Detect which cell encompasses the target text, then output its [x, y] center coordinate. 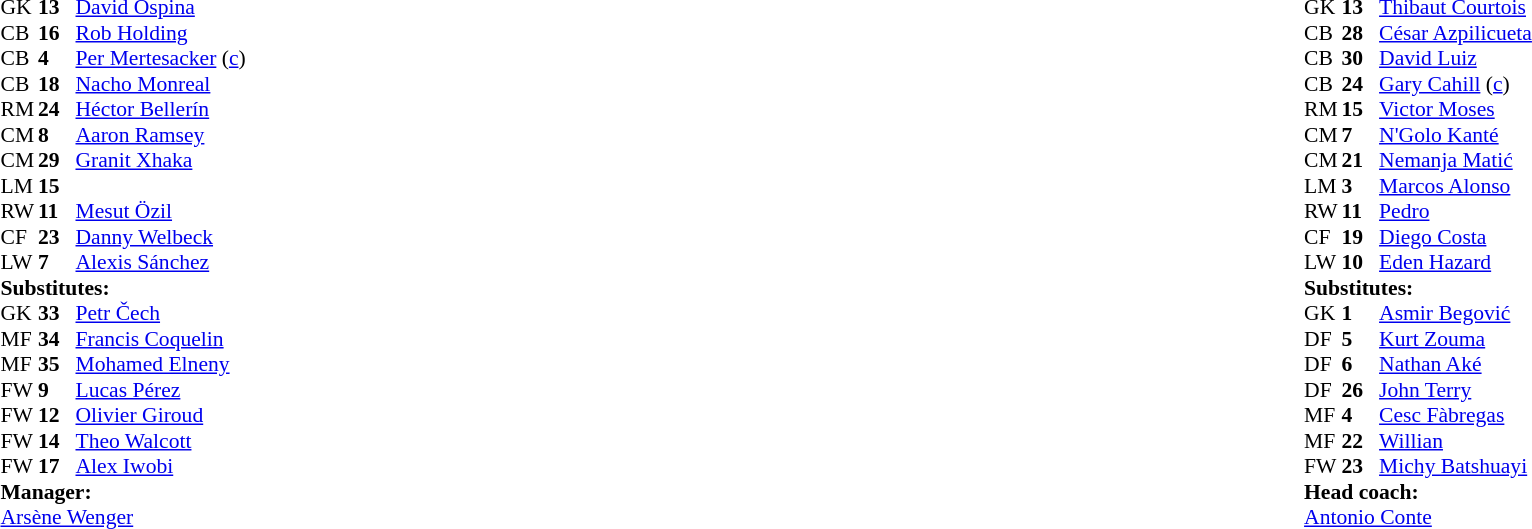
Head coach: [1418, 492]
Theo Walcott [161, 441]
Rob Holding [161, 33]
Alex Iwobi [161, 467]
N'Golo Kanté [1456, 135]
Cesc Fàbregas [1456, 415]
12 [57, 415]
Nemanja Matić [1456, 161]
Danny Welbeck [161, 237]
34 [57, 339]
Mohamed Elneny [161, 365]
6 [1361, 365]
10 [1361, 263]
1 [1361, 313]
5 [1361, 339]
18 [57, 84]
Granit Xhaka [161, 161]
Petr Čech [161, 313]
Gary Cahill (c) [1456, 84]
Diego Costa [1456, 237]
3 [1361, 186]
33 [57, 313]
Asmir Begović [1456, 313]
Willian [1456, 441]
Eden Hazard [1456, 263]
28 [1361, 33]
Nathan Aké [1456, 365]
22 [1361, 441]
Victor Moses [1456, 109]
John Terry [1456, 390]
David Luiz [1456, 59]
26 [1361, 390]
8 [57, 135]
Kurt Zouma [1456, 339]
Héctor Bellerín [161, 109]
Per Mertesacker (c) [161, 59]
Aaron Ramsey [161, 135]
30 [1361, 59]
Lucas Pérez [161, 390]
35 [57, 365]
19 [1361, 237]
29 [57, 161]
Pedro [1456, 211]
9 [57, 390]
César Azpilicueta [1456, 33]
21 [1361, 161]
Manager: [122, 492]
Alexis Sánchez [161, 263]
Olivier Giroud [161, 415]
Mesut Özil [161, 211]
Nacho Monreal [161, 84]
Marcos Alonso [1456, 186]
Michy Batshuayi [1456, 467]
16 [57, 33]
17 [57, 467]
14 [57, 441]
Francis Coquelin [161, 339]
